Return (X, Y) of the center of cell containing provided text 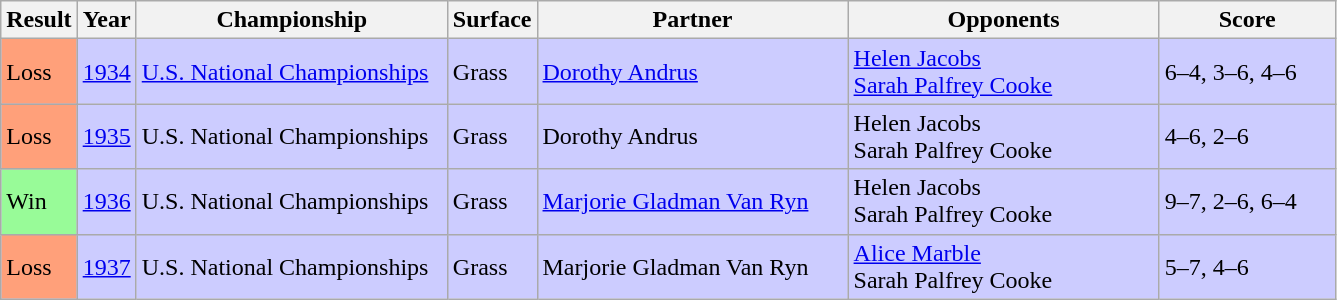
1935 (106, 136)
1934 (106, 72)
Surface (492, 20)
Score (1247, 20)
5–7, 4–6 (1247, 266)
9–7, 2–6, 6–4 (1247, 202)
Win (39, 202)
Result (39, 20)
Partner (692, 20)
Alice Marble Sarah Palfrey Cooke (1004, 266)
Year (106, 20)
Opponents (1004, 20)
4–6, 2–6 (1247, 136)
1936 (106, 202)
6–4, 3–6, 4–6 (1247, 72)
1937 (106, 266)
Championship (292, 20)
